Detect which cell encompasses the target text, then output its (x, y) center coordinate. 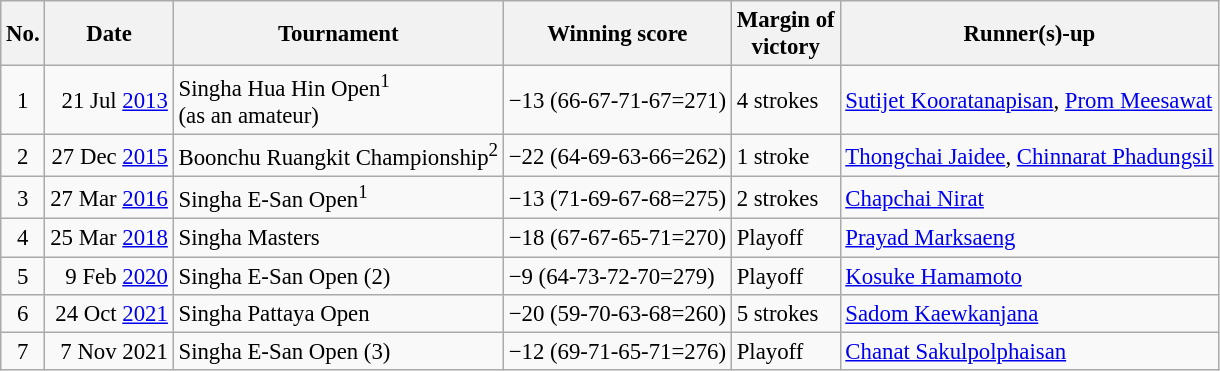
9 Feb 2020 (109, 276)
3 (23, 198)
Chapchai Nirat (1030, 198)
Singha Hua Hin Open1(as an amateur) (338, 100)
−9 (64-73-72-70=279) (617, 276)
Chanat Sakulpolphaisan (1030, 351)
Singha E-San Open (2) (338, 276)
Kosuke Hamamoto (1030, 276)
−22 (64-69-63-66=262) (617, 156)
Thongchai Jaidee, Chinnarat Phadungsil (1030, 156)
−18 (67-67-65-71=270) (617, 238)
5 strokes (786, 313)
1 (23, 100)
Runner(s)-up (1030, 34)
21 Jul 2013 (109, 100)
Prayad Marksaeng (1030, 238)
−20 (59-70-63-68=260) (617, 313)
−12 (69-71-65-71=276) (617, 351)
Date (109, 34)
2 strokes (786, 198)
−13 (71-69-67-68=275) (617, 198)
No. (23, 34)
27 Mar 2016 (109, 198)
−13 (66-67-71-67=271) (617, 100)
Boonchu Ruangkit Championship2 (338, 156)
Sadom Kaewkanjana (1030, 313)
2 (23, 156)
5 (23, 276)
25 Mar 2018 (109, 238)
7 (23, 351)
Tournament (338, 34)
Singha E-San Open1 (338, 198)
Singha E-San Open (3) (338, 351)
7 Nov 2021 (109, 351)
Sutijet Kooratanapisan, Prom Meesawat (1030, 100)
1 stroke (786, 156)
6 (23, 313)
Singha Pattaya Open (338, 313)
4 strokes (786, 100)
Winning score (617, 34)
Margin ofvictory (786, 34)
24 Oct 2021 (109, 313)
Singha Masters (338, 238)
4 (23, 238)
27 Dec 2015 (109, 156)
